Identify which cell holds the provided text, then report its (X, Y) central coordinate. 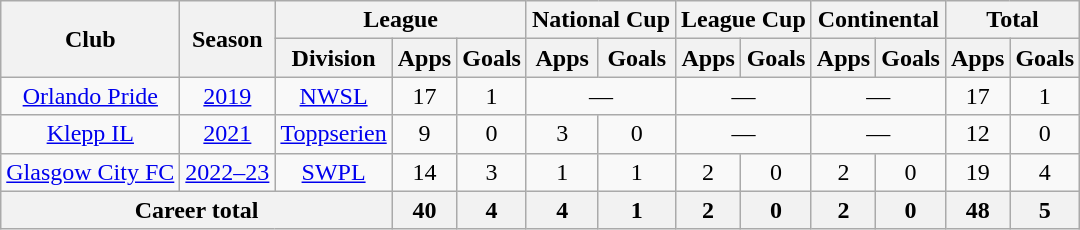
40 (424, 210)
Klepp IL (90, 134)
NWSL (334, 96)
2019 (228, 96)
Division (334, 58)
Toppserien (334, 134)
Orlando Pride (90, 96)
League Cup (744, 20)
Club (90, 39)
National Cup (600, 20)
5 (1045, 210)
Glasgow City FC (90, 172)
Continental (878, 20)
Total (1012, 20)
League (401, 20)
Season (228, 39)
2022–23 (228, 172)
SWPL (334, 172)
48 (977, 210)
Career total (197, 210)
9 (424, 134)
14 (424, 172)
19 (977, 172)
2021 (228, 134)
12 (977, 134)
